Search for the cell housing the specified text and yield its (x, y) center coordinate. 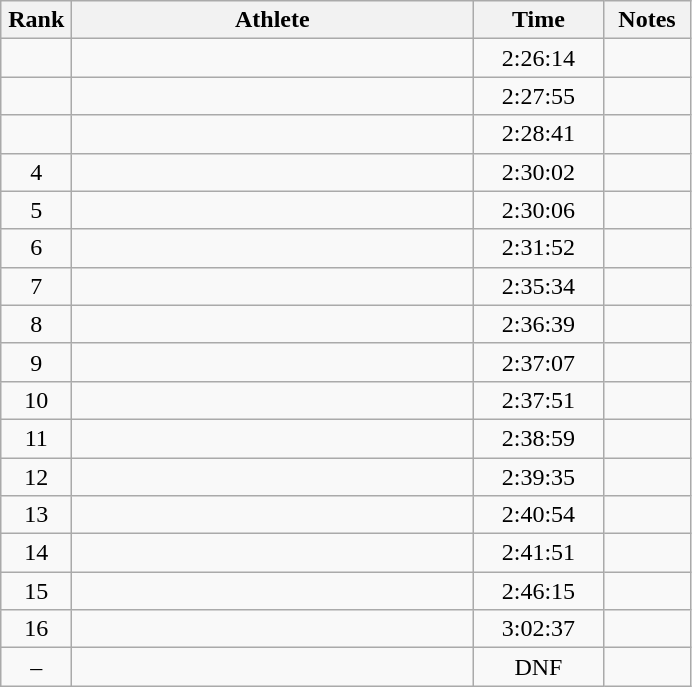
10 (36, 400)
15 (36, 591)
14 (36, 553)
2:41:51 (538, 553)
3:02:37 (538, 629)
Rank (36, 20)
16 (36, 629)
Notes (647, 20)
13 (36, 515)
5 (36, 210)
2:37:07 (538, 362)
2:26:14 (538, 58)
– (36, 667)
12 (36, 477)
2:40:54 (538, 515)
4 (36, 172)
2:37:51 (538, 400)
9 (36, 362)
2:38:59 (538, 438)
Athlete (272, 20)
11 (36, 438)
7 (36, 286)
2:35:34 (538, 286)
8 (36, 324)
2:28:41 (538, 134)
2:30:02 (538, 172)
2:36:39 (538, 324)
2:46:15 (538, 591)
6 (36, 248)
DNF (538, 667)
Time (538, 20)
2:31:52 (538, 248)
2:30:06 (538, 210)
2:27:55 (538, 96)
2:39:35 (538, 477)
